Output the (x, y) coordinate of the center of the cell containing the given text.  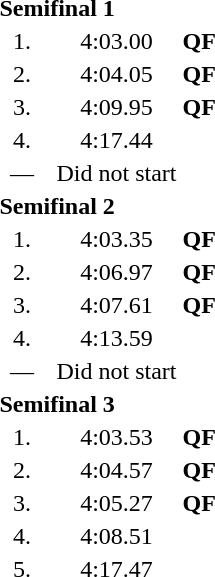
4:04.57 (116, 470)
4:04.05 (116, 74)
4:13.59 (116, 338)
4:06.97 (116, 272)
4:08.51 (116, 536)
4:03.53 (116, 437)
4:03.35 (116, 239)
4:17.44 (116, 140)
4:07.61 (116, 305)
4:05.27 (116, 503)
4:09.95 (116, 107)
4:03.00 (116, 41)
